Output the (x, y) coordinate of the center of the cell containing the given text.  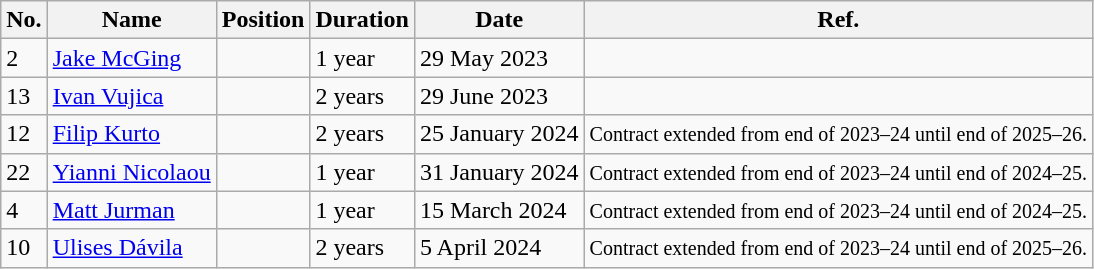
4 (24, 210)
12 (24, 134)
Filip Kurto (132, 134)
Duration (362, 20)
Yianni Nicolaou (132, 172)
29 May 2023 (499, 58)
Matt Jurman (132, 210)
10 (24, 248)
13 (24, 96)
Date (499, 20)
5 April 2024 (499, 248)
15 March 2024 (499, 210)
Name (132, 20)
Position (263, 20)
22 (24, 172)
2 (24, 58)
No. (24, 20)
29 June 2023 (499, 96)
Ref. (838, 20)
25 January 2024 (499, 134)
Jake McGing (132, 58)
Ulises Dávila (132, 248)
31 January 2024 (499, 172)
Ivan Vujica (132, 96)
